Locate the cell with the specified text and output its (X, Y) center coordinate. 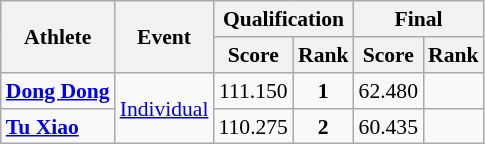
Final (419, 19)
60.435 (388, 126)
62.480 (388, 91)
Dong Dong (58, 91)
Tu Xiao (58, 126)
110.275 (253, 126)
Qualification (283, 19)
111.150 (253, 91)
Event (164, 36)
Athlete (58, 36)
Individual (164, 108)
2 (324, 126)
1 (324, 91)
